Identify which cell holds the provided text, then report its (x, y) central coordinate. 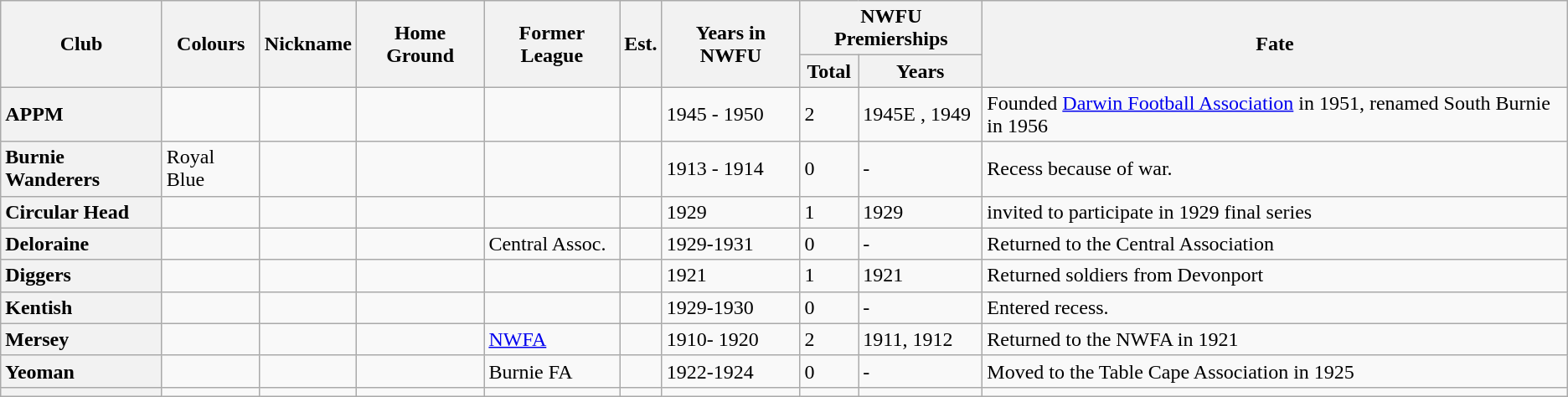
Central Assoc. (552, 244)
1945 - 1950 (730, 114)
NWFU Premierships (891, 28)
invited to participate in 1929 final series (1275, 212)
APPM (82, 114)
Years in NWFU (730, 44)
1922-1924 (730, 371)
1911, 1912 (921, 339)
Royal Blue (211, 169)
Founded Darwin Football Association in 1951, renamed South Burnie in 1956 (1275, 114)
Est. (641, 44)
Returned to the Central Association (1275, 244)
Former League (552, 44)
Years (921, 71)
1929-1931 (730, 244)
1945E , 1949 (921, 114)
Entered recess. (1275, 307)
Moved to the Table Cape Association in 1925 (1275, 371)
1913 - 1914 (730, 169)
Colours (211, 44)
Returned soldiers from Devonport (1275, 276)
Recess because of war. (1275, 169)
Nickname (308, 44)
1910- 1920 (730, 339)
Mersey (82, 339)
Home Ground (420, 44)
Fate (1275, 44)
Diggers (82, 276)
Returned to the NWFA in 1921 (1275, 339)
Club (82, 44)
NWFA (552, 339)
1929-1930 (730, 307)
Burnie FA (552, 371)
Yeoman (82, 371)
Deloraine (82, 244)
Total (829, 71)
Kentish (82, 307)
Burnie Wanderers (82, 169)
Circular Head (82, 212)
